Output the (x, y) coordinate of the center of the cell containing the given text.  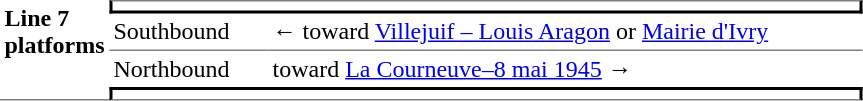
toward La Courneuve–8 mai 1945 → (565, 69)
← toward Villejuif – Louis Aragon or Mairie d'Ivry (565, 33)
Line 7 platforms (54, 50)
Southbound (188, 33)
Northbound (188, 69)
